Pinpoint the cell where the given text exists, returning its (X, Y) midpoint coordinate. 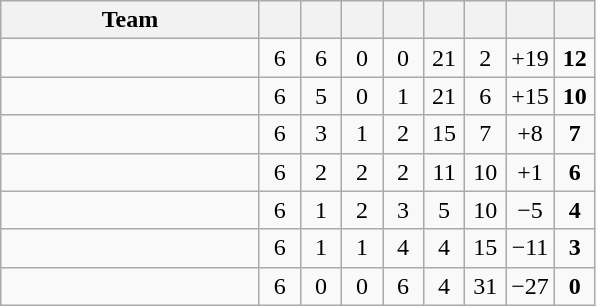
−5 (530, 210)
−27 (530, 286)
+19 (530, 58)
−11 (530, 248)
Team (130, 20)
31 (486, 286)
11 (444, 172)
12 (574, 58)
+8 (530, 134)
+15 (530, 96)
+1 (530, 172)
